Find where the given text appears and provide that cell's center as (X, Y) coordinate. 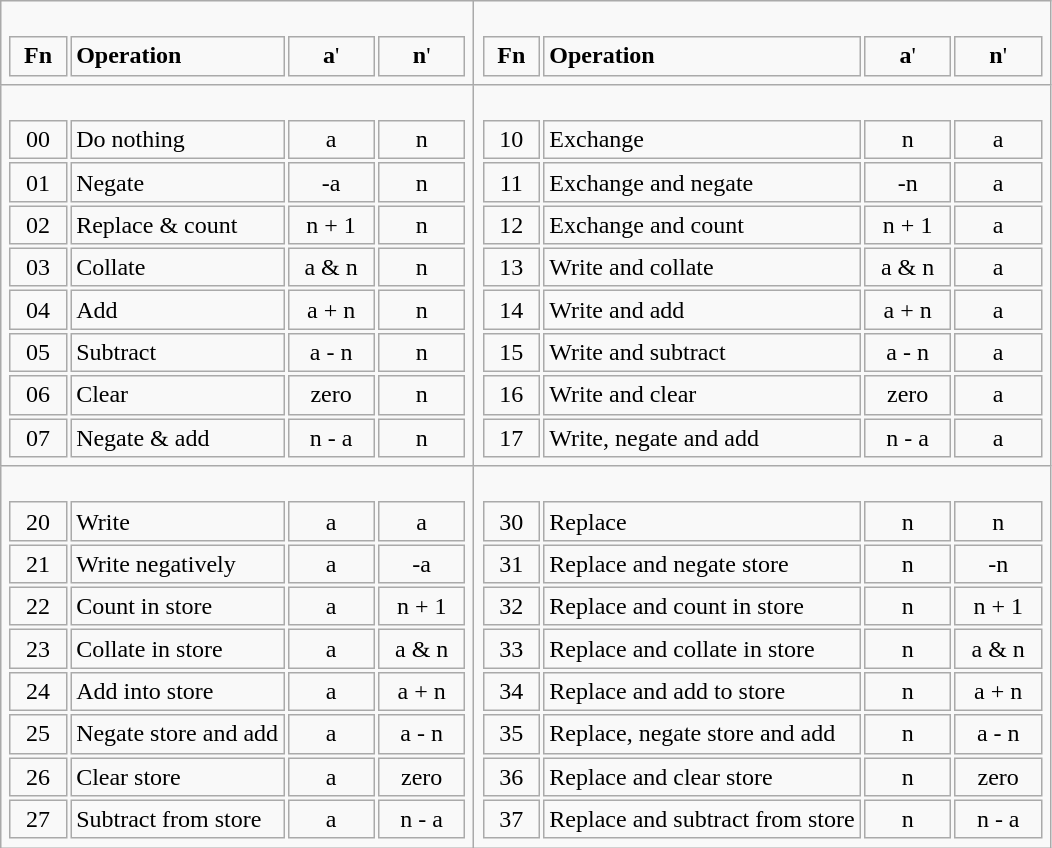
Subtract from store (177, 819)
Exchange and count (702, 225)
05 (38, 353)
15 (512, 353)
25 (38, 734)
Exchange (702, 140)
Write, negate and add (702, 438)
10 (512, 140)
Replace & count (177, 225)
Replace and add to store (702, 692)
Replace, negate store and add (702, 734)
Add (177, 310)
26 (38, 777)
Replace and clear store (702, 777)
Write and clear (702, 395)
13 (512, 268)
Collate (177, 268)
Replace and collate in store (702, 649)
20 (38, 521)
Exchange and negate (702, 182)
17 (512, 438)
35 (512, 734)
Collate in store (177, 649)
Clear store (177, 777)
Replace and subtract from store (702, 819)
Subtract (177, 353)
02 (38, 225)
23 (38, 649)
Negate (177, 182)
07 (38, 438)
Replace and count in store (702, 607)
21 (38, 564)
16 (512, 395)
01 (38, 182)
03 (38, 268)
Negate store and add (177, 734)
Replace (702, 521)
32 (512, 607)
Write and collate (702, 268)
30 (512, 521)
06 (38, 395)
Add into store (177, 692)
Replace and negate store (702, 564)
31 (512, 564)
Write (177, 521)
14 (512, 310)
00 (38, 140)
37 (512, 819)
Clear (177, 395)
11 (512, 182)
36 (512, 777)
Negate & add (177, 438)
12 (512, 225)
Count in store (177, 607)
27 (38, 819)
24 (38, 692)
Write negatively (177, 564)
Write and subtract (702, 353)
33 (512, 649)
Write and add (702, 310)
Do nothing (177, 140)
34 (512, 692)
04 (38, 310)
22 (38, 607)
